Extract the (x, y) coordinate from the center of the cell holding the provided text.  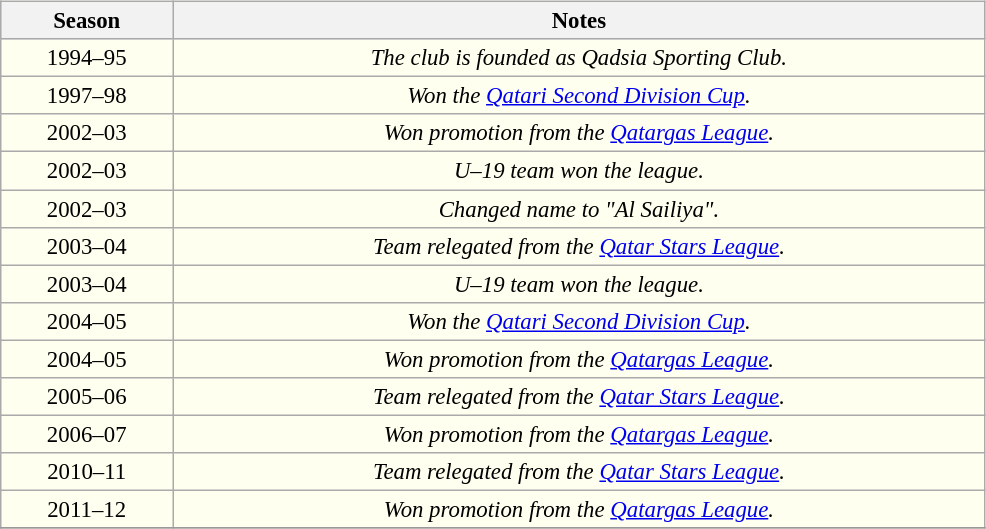
2011–12 (87, 509)
Season (87, 21)
2006–07 (87, 434)
Changed name to "Al Sailiya". (580, 209)
Notes (580, 21)
2010–11 (87, 472)
1997–98 (87, 96)
2005–06 (87, 396)
The club is founded as Qadsia Sporting Club. (580, 58)
1994–95 (87, 58)
